From the cell containing the given text, extract its center point as [X, Y] coordinate. 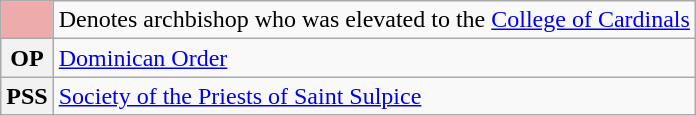
PSS [27, 96]
Denotes archbishop who was elevated to the College of Cardinals [374, 20]
Dominican Order [374, 58]
OP [27, 58]
Society of the Priests of Saint Sulpice [374, 96]
